Find where the given text appears and provide that cell's center as [X, Y] coordinate. 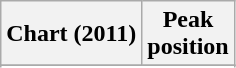
Chart (2011) [72, 34]
Peakposition [188, 34]
